For the text-containing cell, return its midpoint in [X, Y] coordinate format. 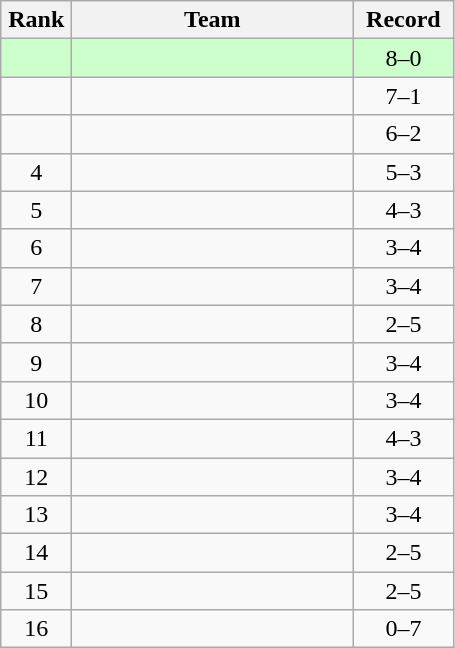
Rank [36, 20]
12 [36, 477]
0–7 [404, 629]
7–1 [404, 96]
Record [404, 20]
13 [36, 515]
5–3 [404, 172]
16 [36, 629]
Team [212, 20]
5 [36, 210]
14 [36, 553]
9 [36, 362]
6–2 [404, 134]
11 [36, 438]
10 [36, 400]
4 [36, 172]
7 [36, 286]
8 [36, 324]
15 [36, 591]
6 [36, 248]
8–0 [404, 58]
